Search for the cell housing the specified text and yield its [X, Y] center coordinate. 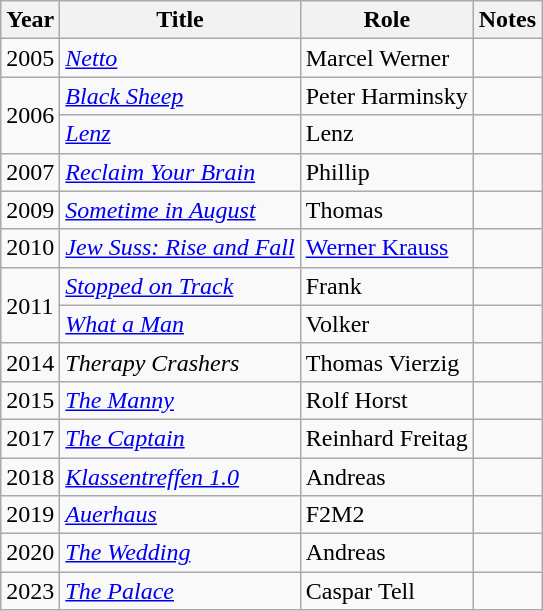
Reclaim Your Brain [180, 172]
Reinhard Freitag [386, 438]
2018 [30, 477]
Title [180, 20]
2006 [30, 115]
Jew Suss: Rise and Fall [180, 248]
2007 [30, 172]
Peter Harminsky [386, 96]
Year [30, 20]
What a Man [180, 324]
2011 [30, 305]
2023 [30, 591]
Notes [507, 20]
2020 [30, 553]
2017 [30, 438]
2019 [30, 515]
2009 [30, 210]
Werner Krauss [386, 248]
Marcel Werner [386, 58]
Frank [386, 286]
Volker [386, 324]
Stopped on Track [180, 286]
Black Sheep [180, 96]
Phillip [386, 172]
Klassentreffen 1.0 [180, 477]
The Manny [180, 400]
2014 [30, 362]
Therapy Crashers [180, 362]
The Palace [180, 591]
2015 [30, 400]
Caspar Tell [386, 591]
Thomas Vierzig [386, 362]
2005 [30, 58]
Sometime in August [180, 210]
Auerhaus [180, 515]
2010 [30, 248]
The Captain [180, 438]
F2M2 [386, 515]
The Wedding [180, 553]
Netto [180, 58]
Thomas [386, 210]
Rolf Horst [386, 400]
Role [386, 20]
